Capture the cell that displays the provided text and extract its (x, y) central coordinate. 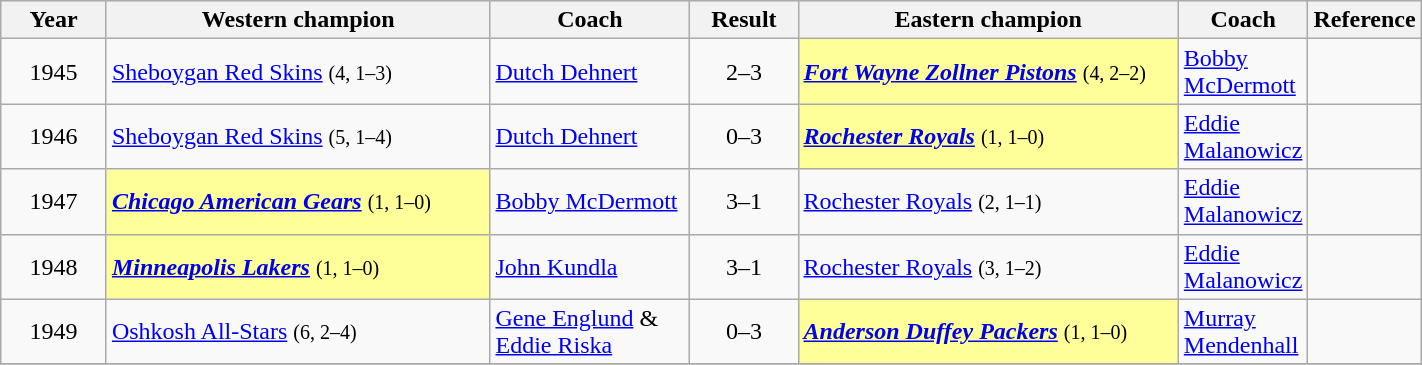
Gene Englund & Eddie Riska (590, 332)
1945 (54, 72)
Rochester Royals (1, 1–0) (988, 136)
Reference (1364, 20)
1949 (54, 332)
Eastern champion (988, 20)
Rochester Royals (2, 1–1) (988, 202)
1947 (54, 202)
Minneapolis Lakers (1, 1–0) (298, 266)
Oshkosh All-Stars (6, 2–4) (298, 332)
John Kundla (590, 266)
Year (54, 20)
Sheboygan Red Skins (4, 1–3) (298, 72)
1946 (54, 136)
Anderson Duffey Packers (1, 1–0) (988, 332)
2–3 (744, 72)
Sheboygan Red Skins (5, 1–4) (298, 136)
1948 (54, 266)
Chicago American Gears (1, 1–0) (298, 202)
Western champion (298, 20)
Rochester Royals (3, 1–2) (988, 266)
Fort Wayne Zollner Pistons (4, 2–2) (988, 72)
Result (744, 20)
Murray Mendenhall (1243, 332)
